Identify which cell holds the provided text, then report its [x, y] central coordinate. 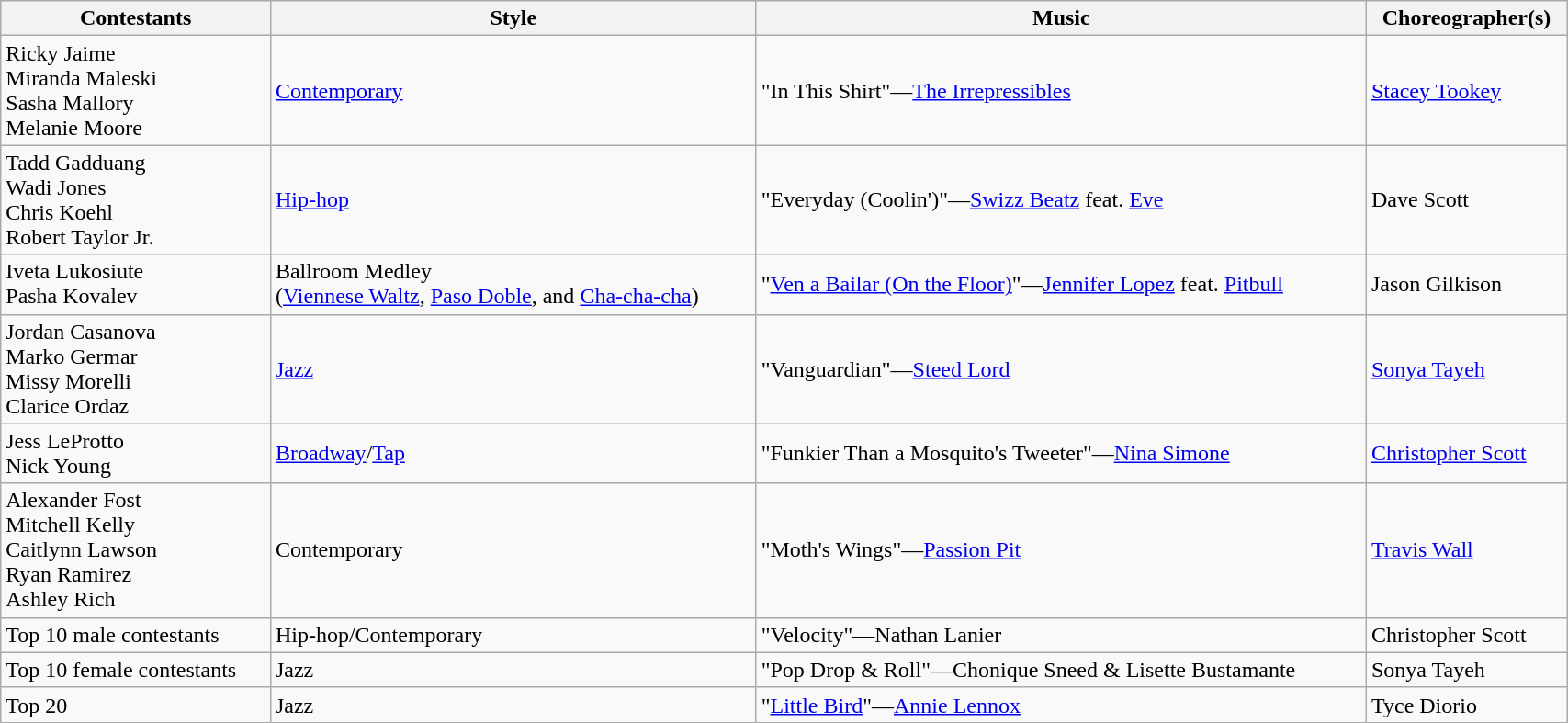
Hip-hop/Contemporary [513, 635]
Style [513, 18]
Alexander FostMitchell KellyCaitlynn LawsonRyan RamirezAshley Rich [136, 550]
Stacey Tookey [1466, 90]
Jess LeProttoNick Young [136, 454]
Top 10 male contestants [136, 635]
"Vanguardian"—Steed Lord [1061, 369]
"Velocity"—Nathan Lanier [1061, 635]
Music [1061, 18]
Jason Gilkison [1466, 285]
Dave Scott [1466, 200]
Ricky JaimeMiranda MaleskiSasha MalloryMelanie Moore [136, 90]
Contestants [136, 18]
"Funkier Than a Mosquito's Tweeter"—Nina Simone [1061, 454]
"Pop Drop & Roll"—Chonique Sneed & Lisette Bustamante [1061, 670]
"In This Shirt"—The Irrepressibles [1061, 90]
Jordan CasanovaMarko GermarMissy MorelliClarice Ordaz [136, 369]
Top 10 female contestants [136, 670]
Ballroom Medley(Viennese Waltz, Paso Doble, and Cha-cha-cha) [513, 285]
Travis Wall [1466, 550]
Choreographer(s) [1466, 18]
Broadway/Tap [513, 454]
"Ven a Bailar (On the Floor)"—Jennifer Lopez feat. Pitbull [1061, 285]
"Everyday (Coolin')"—Swizz Beatz feat. Eve [1061, 200]
Tyce Diorio [1466, 705]
Tadd GadduangWadi JonesChris KoehlRobert Taylor Jr. [136, 200]
Hip-hop [513, 200]
Top 20 [136, 705]
"Moth's Wings"—Passion Pit [1061, 550]
"Little Bird"—Annie Lennox [1061, 705]
Iveta LukosiutePasha Kovalev [136, 285]
